Search for the cell housing the specified text and yield its (x, y) center coordinate. 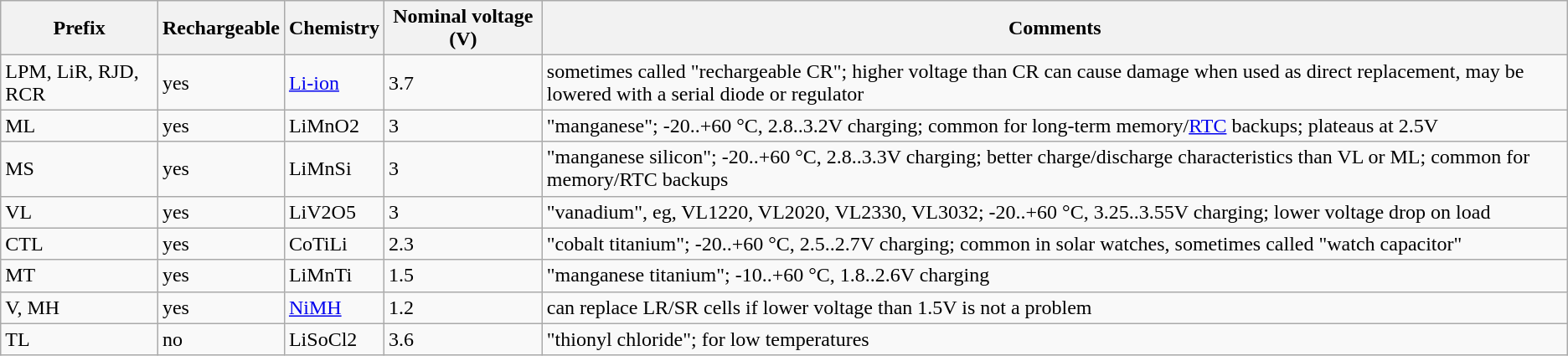
LiMnSi (333, 169)
Comments (1055, 28)
1.5 (462, 276)
ML (80, 126)
LiV2O5 (333, 212)
Li-ion (333, 82)
3.7 (462, 82)
NiMH (333, 307)
"cobalt titanium"; -20..+60 °C, 2.5..2.7V charging; common in solar watches, sometimes called "watch capacitor" (1055, 244)
MS (80, 169)
LiSoCl2 (333, 339)
VL (80, 212)
"manganese"; -20..+60 °C, 2.8..3.2V charging; common for long-term memory/RTC backups; plateaus at 2.5V (1055, 126)
LPM, LiR, RJD, RCR (80, 82)
LiMnO2 (333, 126)
"manganese silicon"; -20..+60 °C, 2.8..3.3V charging; better charge/discharge characteristics than VL or ML; common for memory/RTC backups (1055, 169)
CTL (80, 244)
LiMnTi (333, 276)
Rechargeable (221, 28)
MT (80, 276)
can replace LR/SR cells if lower voltage than 1.5V is not a problem (1055, 307)
"thionyl chloride"; for low temperatures (1055, 339)
TL (80, 339)
Prefix (80, 28)
"manganese titanium"; -10..+60 °C, 1.8..2.6V charging (1055, 276)
V, MH (80, 307)
Nominal voltage (V) (462, 28)
Chemistry (333, 28)
3.6 (462, 339)
CoTiLi (333, 244)
1.2 (462, 307)
2.3 (462, 244)
"vanadium", eg, VL1220, VL2020, VL2330, VL3032; -20..+60 °C, 3.25..3.55V charging; lower voltage drop on load (1055, 212)
no (221, 339)
